Provide the [X, Y] coordinate of the cell's center where the given text is located.  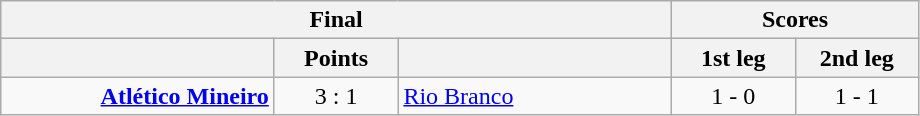
Scores [794, 20]
Final [336, 20]
Rio Branco [535, 96]
1 - 1 [857, 96]
Atlético Mineiro [138, 96]
Points [336, 58]
3 : 1 [336, 96]
2nd leg [857, 58]
1st leg [733, 58]
1 - 0 [733, 96]
